Pinpoint the cell where the given text exists, returning its [x, y] midpoint coordinate. 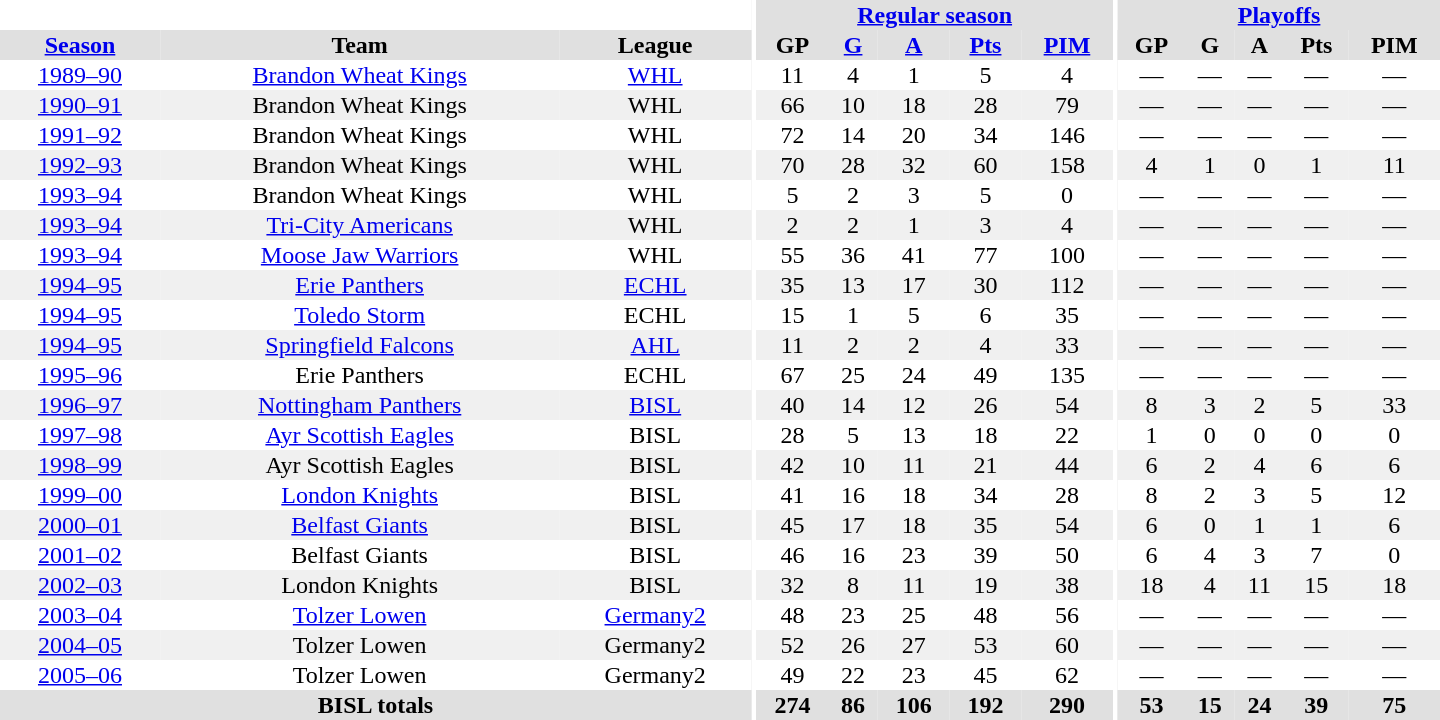
42 [793, 465]
Regular season [935, 15]
192 [986, 705]
1990–91 [80, 105]
62 [1066, 675]
158 [1066, 165]
1996–97 [80, 405]
2002–03 [80, 585]
30 [986, 285]
Tri-City Americans [360, 225]
146 [1066, 135]
Playoffs [1279, 15]
2003–04 [80, 615]
2001–02 [80, 555]
40 [793, 405]
46 [793, 555]
67 [793, 375]
Nottingham Panthers [360, 405]
AHL [655, 345]
Toledo Storm [360, 315]
36 [853, 255]
2004–05 [80, 645]
1999–00 [80, 495]
1992–93 [80, 165]
86 [853, 705]
135 [1066, 375]
19 [986, 585]
79 [1066, 105]
2000–01 [80, 525]
274 [793, 705]
75 [1394, 705]
27 [914, 645]
1998–99 [80, 465]
Springfield Falcons [360, 345]
1991–92 [80, 135]
50 [1066, 555]
BISL totals [376, 705]
1995–96 [80, 375]
1989–90 [80, 75]
44 [1066, 465]
66 [793, 105]
League [655, 45]
1997–98 [80, 435]
Moose Jaw Warriors [360, 255]
52 [793, 645]
100 [1066, 255]
112 [1066, 285]
21 [986, 465]
72 [793, 135]
7 [1316, 555]
55 [793, 255]
38 [1066, 585]
2005–06 [80, 675]
290 [1066, 705]
70 [793, 165]
20 [914, 135]
Team [360, 45]
106 [914, 705]
77 [986, 255]
Season [80, 45]
56 [1066, 615]
